Identify which cell holds the provided text, then report its [X, Y] central coordinate. 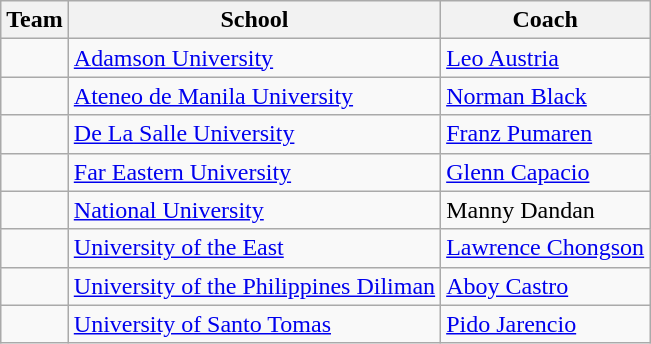
University of Santo Tomas [254, 324]
Pido Jarencio [546, 324]
Adamson University [254, 58]
University of the Philippines Diliman [254, 286]
De La Salle University [254, 134]
Coach [546, 20]
Manny Dandan [546, 210]
Lawrence Chongson [546, 248]
Far Eastern University [254, 172]
Glenn Capacio [546, 172]
National University [254, 210]
University of the East [254, 248]
Norman Black [546, 96]
Team [35, 20]
School [254, 20]
Aboy Castro [546, 286]
Franz Pumaren [546, 134]
Ateneo de Manila University [254, 96]
Leo Austria [546, 58]
